Identify which cell holds the provided text, then report its (x, y) central coordinate. 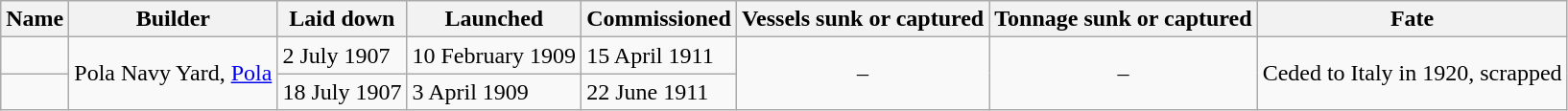
Tonnage sunk or captured (1123, 19)
10 February 1909 (494, 55)
Vessels sunk or captured (862, 19)
Builder (173, 19)
15 April 1911 (659, 55)
22 June 1911 (659, 92)
Launched (494, 19)
18 July 1907 (342, 92)
2 July 1907 (342, 55)
Name (35, 19)
3 April 1909 (494, 92)
Fate (1413, 19)
Ceded to Italy in 1920, scrapped (1413, 74)
Laid down (342, 19)
Commissioned (659, 19)
Pola Navy Yard, Pola (173, 74)
